Scan for the cell matching the given text and deliver its (x, y) coordinate at center. 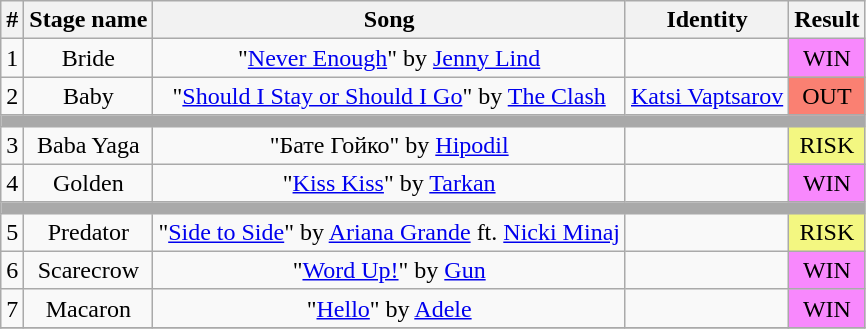
"Hello" by Adele (390, 308)
Song (390, 20)
Baba Yaga (88, 145)
7 (12, 308)
Predator (88, 232)
1 (12, 58)
"Side to Side" by Ariana Grande ft. Nicki Minaj (390, 232)
6 (12, 270)
"Word Up!" by Gun (390, 270)
Macaron (88, 308)
OUT (827, 96)
Golden (88, 183)
3 (12, 145)
Bride (88, 58)
Identity (706, 20)
"Never Enough" by Jenny Lind (390, 58)
Baby (88, 96)
2 (12, 96)
# (12, 20)
Katsi Vaptsarov (706, 96)
Scarecrow (88, 270)
"Бате Гойко" by Hipodil (390, 145)
Stage name (88, 20)
5 (12, 232)
4 (12, 183)
Result (827, 20)
"Should I Stay or Should I Go" by The Clash (390, 96)
"Kiss Kiss" by Tarkan (390, 183)
